Detect which cell encompasses the target text, then output its [X, Y] center coordinate. 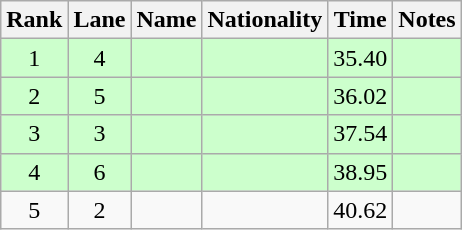
Time [360, 20]
35.40 [360, 58]
Rank [34, 20]
Nationality [265, 20]
40.62 [360, 210]
1 [34, 58]
Notes [427, 20]
Lane [100, 20]
Name [166, 20]
36.02 [360, 96]
38.95 [360, 172]
6 [100, 172]
37.54 [360, 134]
